Output the (x, y) coordinate of the center of the cell containing the given text.  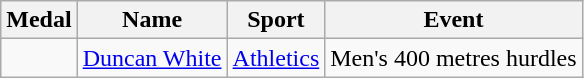
Name (152, 20)
Athletics (276, 58)
Sport (276, 20)
Duncan White (152, 58)
Event (454, 20)
Medal (39, 20)
Men's 400 metres hurdles (454, 58)
